Extract the [X, Y] coordinate from the center of the cell holding the provided text.  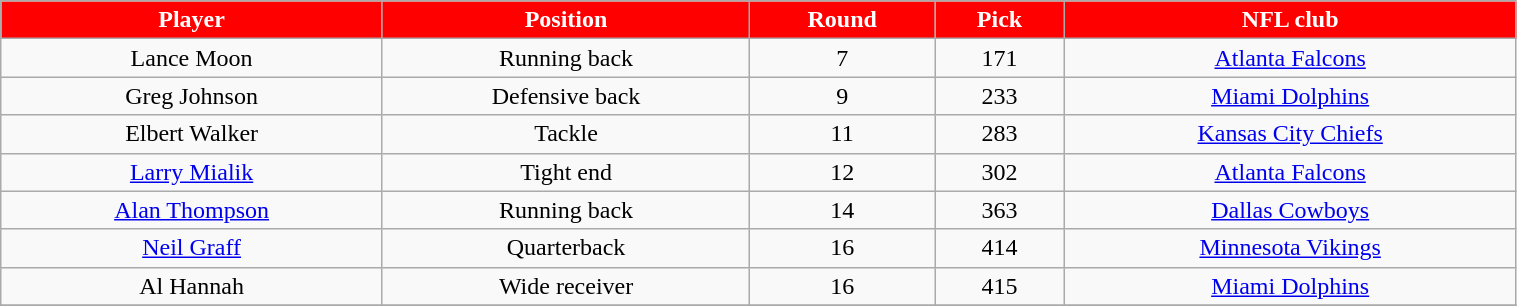
7 [842, 58]
Kansas City Chiefs [1290, 134]
Greg Johnson [192, 96]
415 [1000, 286]
14 [842, 210]
11 [842, 134]
12 [842, 172]
171 [1000, 58]
283 [1000, 134]
Elbert Walker [192, 134]
Minnesota Vikings [1290, 248]
Al Hannah [192, 286]
Dallas Cowboys [1290, 210]
Defensive back [566, 96]
9 [842, 96]
233 [1000, 96]
Alan Thompson [192, 210]
Position [566, 20]
Quarterback [566, 248]
Player [192, 20]
Tackle [566, 134]
Lance Moon [192, 58]
Pick [1000, 20]
414 [1000, 248]
302 [1000, 172]
363 [1000, 210]
Tight end [566, 172]
Wide receiver [566, 286]
Round [842, 20]
Larry Mialik [192, 172]
NFL club [1290, 20]
Neil Graff [192, 248]
